Determine the [x, y] coordinate at the center of the cell enclosing the given text.  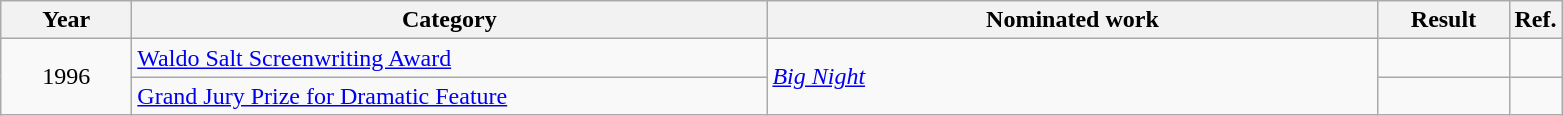
Ref. [1536, 20]
Big Night [1072, 77]
Nominated work [1072, 20]
Result [1444, 20]
Waldo Salt Screenwriting Award [450, 58]
1996 [66, 77]
Year [66, 20]
Category [450, 20]
Grand Jury Prize for Dramatic Feature [450, 96]
